From the cell containing the given text, extract its center point as [x, y] coordinate. 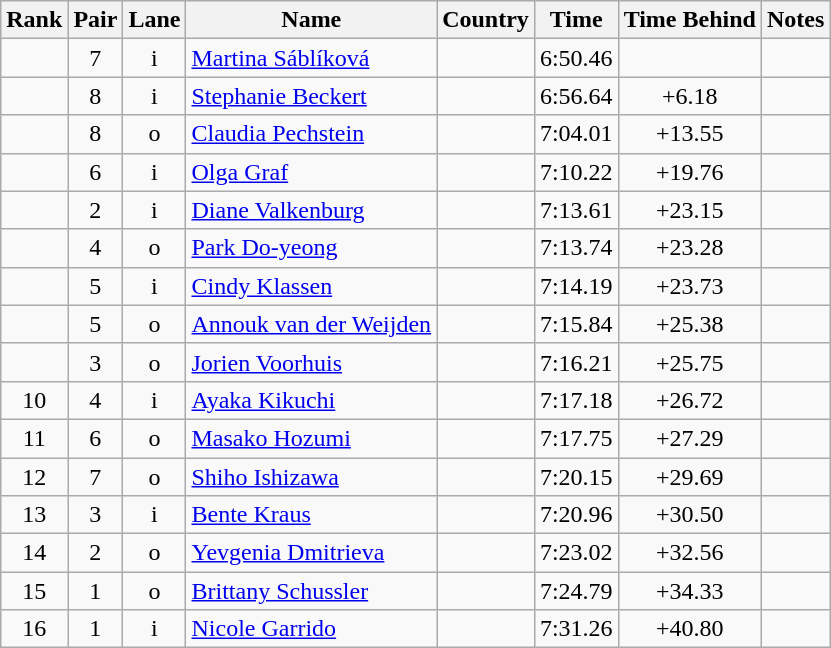
7:10.22 [576, 172]
+6.18 [690, 96]
Name [312, 20]
+29.69 [690, 477]
+30.50 [690, 515]
11 [34, 438]
Lane [154, 20]
7:23.02 [576, 553]
Cindy Klassen [312, 286]
Stephanie Beckert [312, 96]
7:14.19 [576, 286]
Annouk van der Weijden [312, 324]
7:20.15 [576, 477]
7:16.21 [576, 362]
Rank [34, 20]
7:20.96 [576, 515]
Olga Graf [312, 172]
Time [576, 20]
Martina Sáblíková [312, 58]
12 [34, 477]
Brittany Schussler [312, 591]
6:50.46 [576, 58]
Park Do-yeong [312, 248]
Ayaka Kikuchi [312, 400]
10 [34, 400]
+26.72 [690, 400]
+32.56 [690, 553]
Jorien Voorhuis [312, 362]
Yevgenia Dmitrieva [312, 553]
+34.33 [690, 591]
7:17.18 [576, 400]
+19.76 [690, 172]
+40.80 [690, 629]
16 [34, 629]
Masako Hozumi [312, 438]
6:56.64 [576, 96]
+23.15 [690, 210]
7:13.74 [576, 248]
+25.38 [690, 324]
Pair [96, 20]
7:24.79 [576, 591]
Diane Valkenburg [312, 210]
15 [34, 591]
Bente Kraus [312, 515]
7:15.84 [576, 324]
Nicole Garrido [312, 629]
7:31.26 [576, 629]
Time Behind [690, 20]
7:13.61 [576, 210]
+13.55 [690, 134]
+23.28 [690, 248]
+23.73 [690, 286]
Country [486, 20]
Shiho Ishizawa [312, 477]
Claudia Pechstein [312, 134]
7:04.01 [576, 134]
14 [34, 553]
+25.75 [690, 362]
13 [34, 515]
7:17.75 [576, 438]
Notes [795, 20]
+27.29 [690, 438]
